Output the (x, y) coordinate of the center of the cell containing the given text.  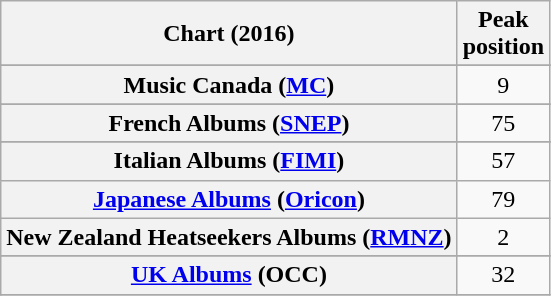
9 (503, 85)
Music Canada (MC) (229, 85)
Peak position (503, 34)
75 (503, 123)
Japanese Albums (Oricon) (229, 199)
Italian Albums (FIMI) (229, 161)
New Zealand Heatseekers Albums (RMNZ) (229, 237)
79 (503, 199)
Chart (2016) (229, 34)
UK Albums (OCC) (229, 275)
French Albums (SNEP) (229, 123)
57 (503, 161)
32 (503, 275)
2 (503, 237)
